Scan for the cell matching the given text and deliver its (x, y) coordinate at center. 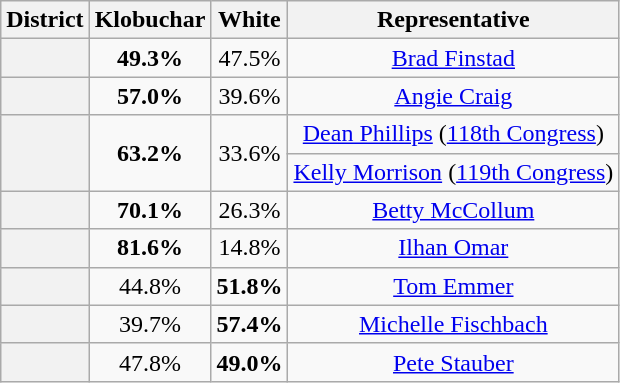
51.8% (250, 286)
White (250, 20)
47.8% (150, 362)
14.8% (250, 248)
Brad Finstad (454, 58)
Pete Stauber (454, 362)
Representative (454, 20)
63.2% (150, 153)
70.1% (150, 210)
Ilhan Omar (454, 248)
District (45, 20)
Betty McCollum (454, 210)
Kelly Morrison (119th Congress) (454, 172)
39.7% (150, 324)
Michelle Fischbach (454, 324)
44.8% (150, 286)
47.5% (250, 58)
Tom Emmer (454, 286)
81.6% (150, 248)
57.0% (150, 96)
49.3% (150, 58)
49.0% (250, 362)
39.6% (250, 96)
57.4% (250, 324)
26.3% (250, 210)
Angie Craig (454, 96)
33.6% (250, 153)
Dean Phillips (118th Congress) (454, 134)
Klobuchar (150, 20)
